Find where the given text appears and provide that cell's center as [X, Y] coordinate. 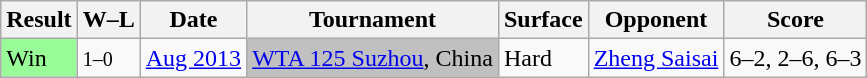
Score [796, 20]
Surface [543, 20]
Opponent [656, 20]
Result [39, 20]
Hard [543, 58]
W–L [108, 20]
Date [193, 20]
Tournament [373, 20]
1–0 [108, 58]
Aug 2013 [193, 58]
Zheng Saisai [656, 58]
Win [39, 58]
6–2, 2–6, 6–3 [796, 58]
WTA 125 Suzhou, China [373, 58]
